Find where the given text appears and provide that cell's center as (x, y) coordinate. 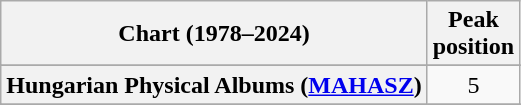
Chart (1978–2024) (214, 34)
5 (473, 85)
Peakposition (473, 34)
Hungarian Physical Albums (MAHASZ) (214, 85)
